Locate the cell with the specified text and output its [x, y] center coordinate. 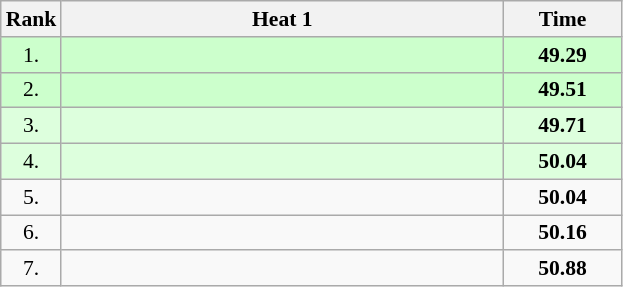
50.88 [562, 269]
49.71 [562, 126]
Time [562, 19]
3. [32, 126]
6. [32, 233]
5. [32, 197]
Heat 1 [282, 19]
Rank [32, 19]
7. [32, 269]
50.16 [562, 233]
2. [32, 90]
4. [32, 162]
49.51 [562, 90]
1. [32, 55]
49.29 [562, 55]
